Scan for the cell matching the given text and deliver its [X, Y] coordinate at center. 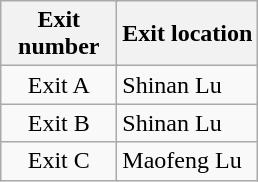
Exit location [188, 34]
Exit B [59, 123]
Exit number [59, 34]
Exit A [59, 85]
Maofeng Lu [188, 161]
Exit C [59, 161]
